Search for the cell housing the specified text and yield its [X, Y] center coordinate. 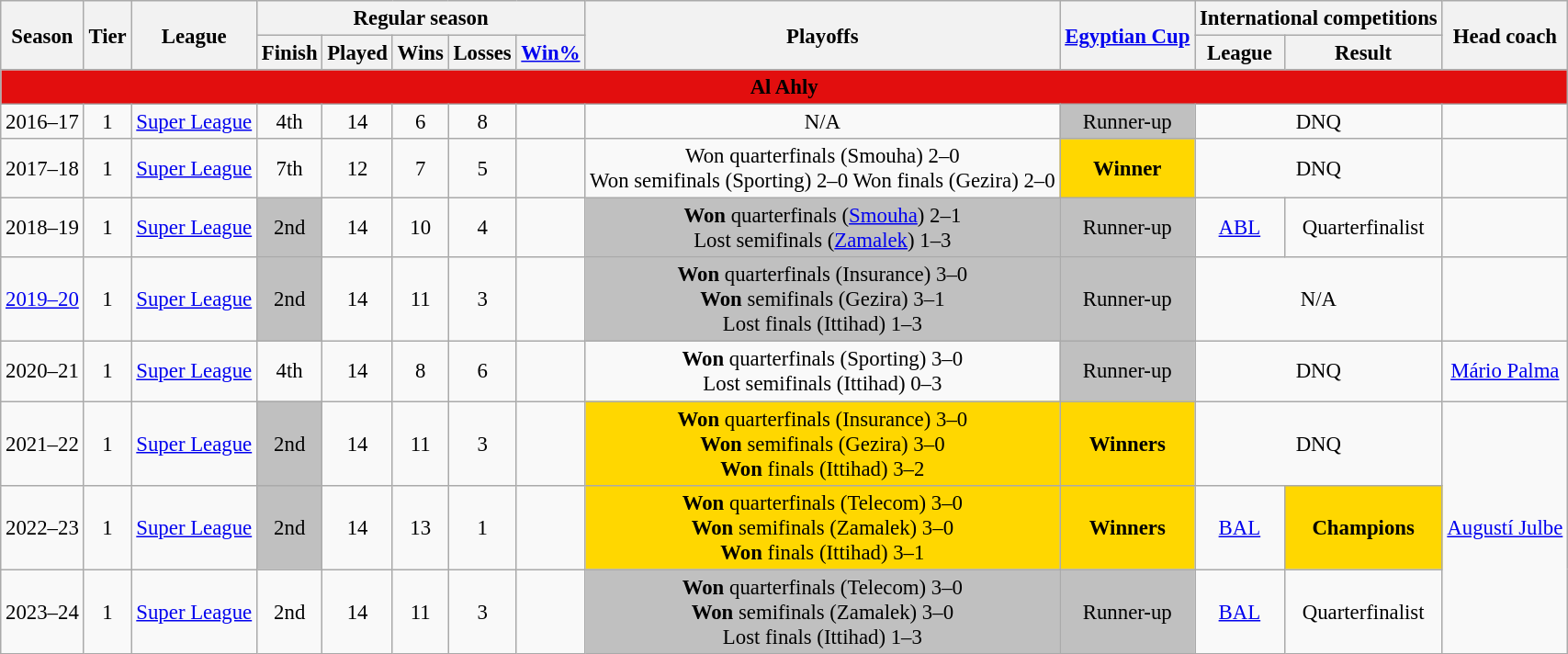
10 [421, 228]
Finish [288, 53]
Won quarterfinals (Telecom) 3–0Won semifinals (Zamalek) 3–0Won finals (Ittihad) 3–1 [823, 527]
Winner [1128, 169]
Won quarterfinals (Insurance) 3–0Won semifinals (Gezira) 3–0Won finals (Ittihad) 3–2 [823, 444]
Won quarterfinals (Smouha) 2–1Lost semifinals (Zamalek) 1–3 [823, 228]
2021–22 [42, 444]
Won quarterfinals (Insurance) 3–0Won semifinals (Gezira) 3–1Lost finals (Ittihad) 1–3 [823, 299]
2017–18 [42, 169]
Mário Palma [1505, 371]
Season [42, 35]
13 [421, 527]
Result [1363, 53]
4 [482, 228]
5 [482, 169]
Regular season [421, 18]
Won quarterfinals (Sporting) 3–0Lost semifinals (Ittihad) 0–3 [823, 371]
7 [421, 169]
2022–23 [42, 527]
Won quarterfinals (Telecom) 3–0Won semifinals (Zamalek) 3–0Lost finals (Ittihad) 1–3 [823, 612]
2023–24 [42, 612]
Won quarterfinals (Smouha) 2–0Won semifinals (Sporting) 2–0 Won finals (Gezira) 2–0 [823, 169]
Wins [421, 53]
12 [357, 169]
Played [357, 53]
Head coach [1505, 35]
2016–17 [42, 122]
Al Ahly [784, 87]
Champions [1363, 527]
Playoffs [823, 35]
7th [288, 169]
Tier [107, 35]
2020–21 [42, 371]
International competitions [1319, 18]
2018–19 [42, 228]
Augustí Julbe [1505, 527]
ABL [1240, 228]
Egyptian Cup [1128, 35]
Losses [482, 53]
Win% [551, 53]
2019–20 [42, 299]
